Return the [x, y] coordinate for the center point of the cell that contains the specified text.  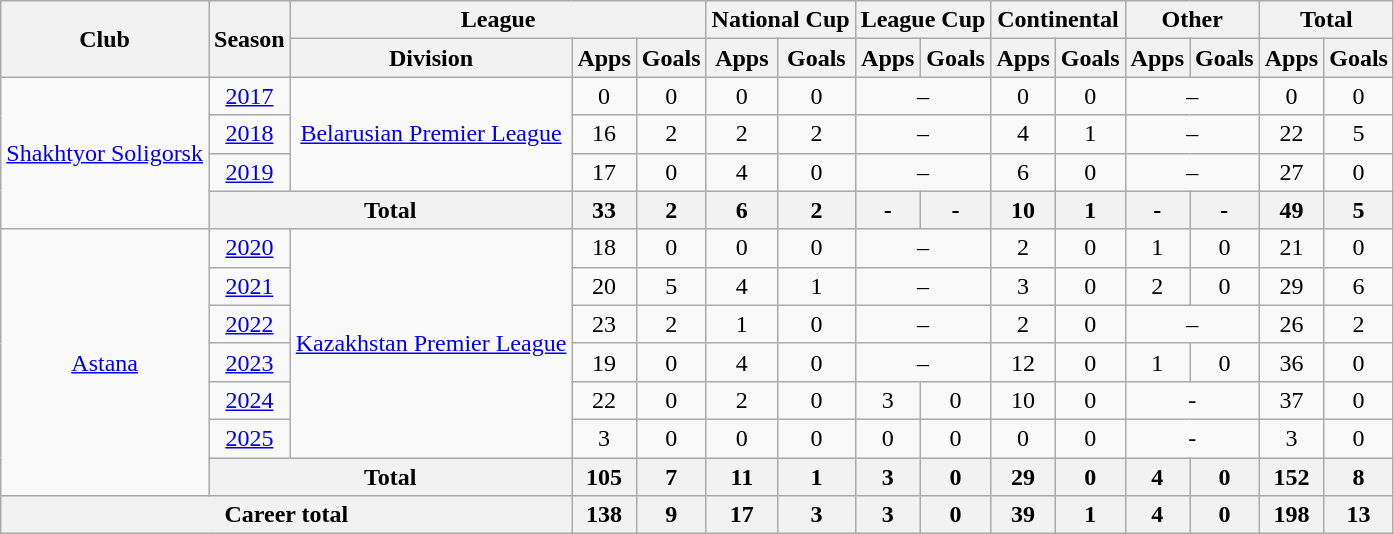
19 [604, 362]
8 [1359, 477]
13 [1359, 515]
2019 [249, 172]
16 [604, 134]
League [498, 20]
2018 [249, 134]
18 [604, 248]
138 [604, 515]
2024 [249, 400]
7 [671, 477]
26 [1291, 324]
Season [249, 39]
Kazakhstan Premier League [431, 343]
Continental [1058, 20]
21 [1291, 248]
2020 [249, 248]
Career total [286, 515]
9 [671, 515]
Other [1192, 20]
National Cup [780, 20]
2017 [249, 96]
Belarusian Premier League [431, 134]
League Cup [923, 20]
Shakhtyor Soligorsk [105, 153]
36 [1291, 362]
2025 [249, 438]
2021 [249, 286]
Division [431, 58]
Club [105, 39]
152 [1291, 477]
39 [1023, 515]
2023 [249, 362]
198 [1291, 515]
27 [1291, 172]
11 [742, 477]
20 [604, 286]
105 [604, 477]
33 [604, 210]
Astana [105, 362]
23 [604, 324]
2022 [249, 324]
12 [1023, 362]
49 [1291, 210]
37 [1291, 400]
